Capture the cell that displays the provided text and extract its (x, y) central coordinate. 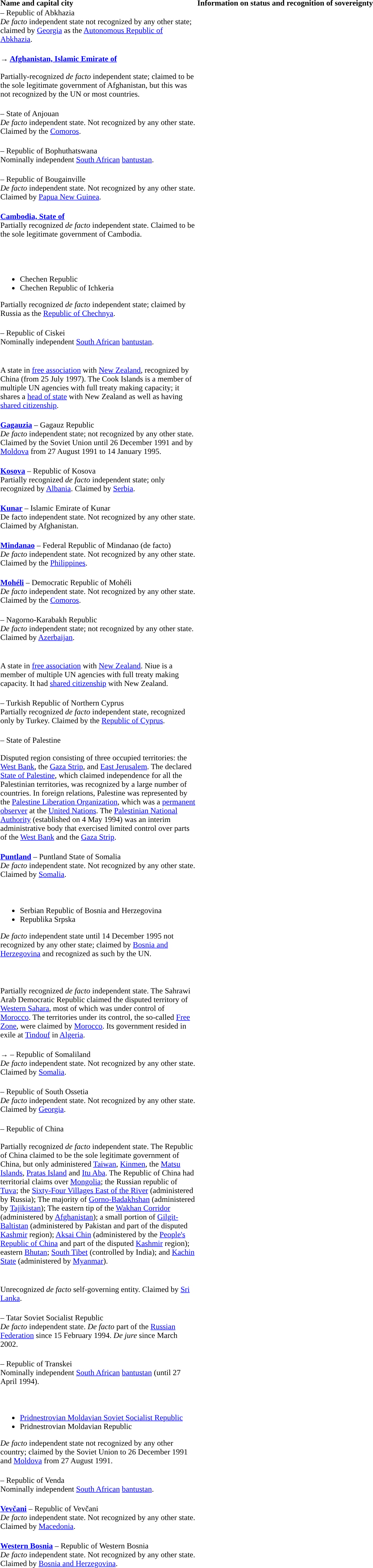
Vevčani – Republic of Vevčani De facto independent state. Not recognized by any other state. Claimed by Macedonia. (98, 1517)
– Republic of Abkhazia De facto independent state not recognized by any other state; claimed by Georgia as the Autonomous Republic of Abkhazia. (98, 26)
Western Bosnia – Republic of Western Bosnia De facto independent state. Not recognized by any other state. Claimed by Bosnia and Herzegovina. (98, 1555)
– Republic of South Ossetia De facto independent state. Not recognized by any other state. Claimed by Georgia. (98, 1100)
Unrecognized de facto self-governing entity. Claimed by Sri Lanka. (98, 1290)
Kosova – Republic of Kosova Partially recognized de facto independent state; only recognized by Albania. Claimed by Serbia. (98, 480)
– Nagorno-Karabakh Republic De facto independent state; not recognized by any other state. Claimed by Azerbaijan. (98, 629)
– Republic of Bophuthatswana Nominally independent South African bantustan. (98, 155)
– Republic of Bougainville De facto independent state. Not recognized by any other state. Claimed by Papua New Guinea. (98, 188)
– Turkish Republic of Northern Cyprus Partially recognized de facto independent state, recognized only by Turkey. Claimed by the Republic of Cyprus. (98, 712)
– Republic of Ciskei Nominally independent South African bantustan. (98, 337)
→ – Republic of Somaliland De facto independent state. Not recognized by any other state. Claimed by Somalia. (98, 1063)
Mindanao – Federal Republic of Mindanao (de facto)De facto independent state. Not recognized by any other state. Claimed by the Philippines. (98, 554)
Puntland – Puntland State of Somalia De facto independent state. Not recognized by any other state. Claimed by Somalia. (98, 865)
Mohéli – Democratic Republic of Mohéli De facto independent state. Not recognized by any other state. Claimed by the Comoros. (98, 591)
Cambodia, State of Partially recognized de facto independent state. Claimed to be the sole legitimate government of Cambodia. (98, 225)
Chechen Republic Chechen Republic of Ichkeria Partially recognized de facto independent state; claimed by Russia as the Republic of Chechnya. (98, 284)
– State of Anjouan De facto independent state. Not recognized by any other state. Claimed by the Comoros. (98, 123)
– Republic of Venda Nominally independent South African bantustan. (98, 1485)
Kunar – Islamic Emirate of Kunar De facto independent state. Not recognized by any other state. Claimed by Afghanistan. (98, 517)
– Republic of Transkei Nominally independent South African bantustan (until 27 April 1994). (98, 1373)
